Scan for the cell matching the given text and deliver its (X, Y) coordinate at center. 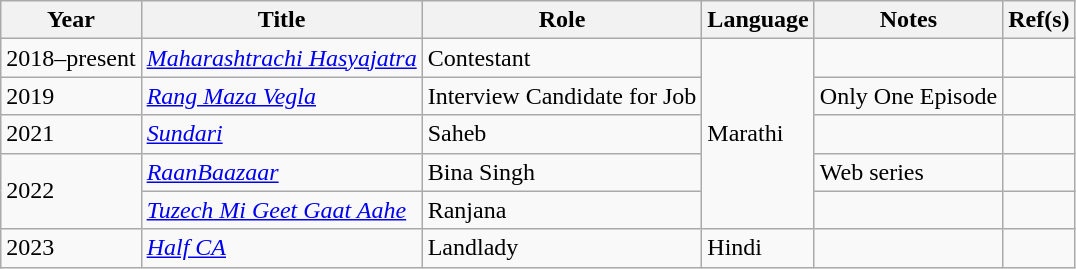
Hindi (758, 248)
Year (71, 20)
Sundari (282, 134)
Tuzech Mi Geet Gaat Aahe (282, 210)
Ranjana (562, 210)
Title (282, 20)
Web series (908, 172)
2023 (71, 248)
2021 (71, 134)
Maharashtrachi Hasyajatra (282, 58)
2018–present (71, 58)
Interview Candidate for Job (562, 96)
Marathi (758, 134)
Saheb (562, 134)
Role (562, 20)
Language (758, 20)
Rang Maza Vegla (282, 96)
RaanBaazaar (282, 172)
Bina Singh (562, 172)
2019 (71, 96)
Contestant (562, 58)
Landlady (562, 248)
Only One Episode (908, 96)
2022 (71, 191)
Notes (908, 20)
Half CA (282, 248)
Ref(s) (1039, 20)
